Return the (X, Y) coordinate for the center point of the cell that contains the specified text.  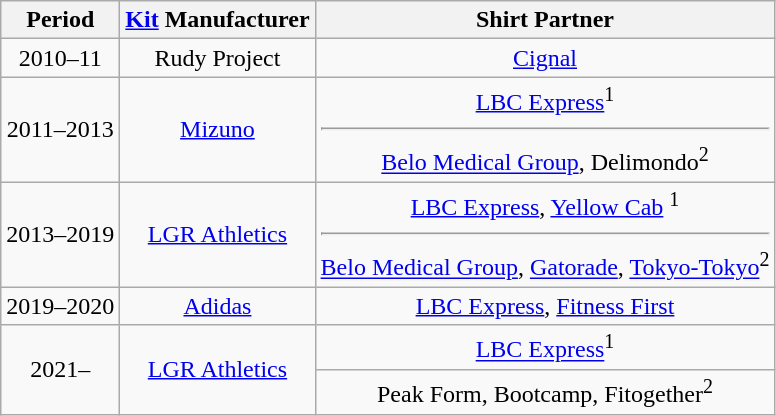
LBC Express, Fitness First (545, 306)
Cignal (545, 58)
2011–2013 (60, 130)
Shirt Partner (545, 20)
Rudy Project (218, 58)
LBC Express, Yellow Cab 1Belo Medical Group, Gatorade, Tokyo-Tokyo2 (545, 234)
2013–2019 (60, 234)
Peak Form, Bootcamp, Fitogether2 (545, 392)
Mizuno (218, 130)
2021– (60, 370)
Kit Manufacturer (218, 20)
Adidas (218, 306)
LBC Express1 (545, 348)
2019–2020 (60, 306)
Period (60, 20)
2010–11 (60, 58)
LBC Express1Belo Medical Group, Delimondo2 (545, 130)
